Capture the cell that displays the provided text and extract its [X, Y] central coordinate. 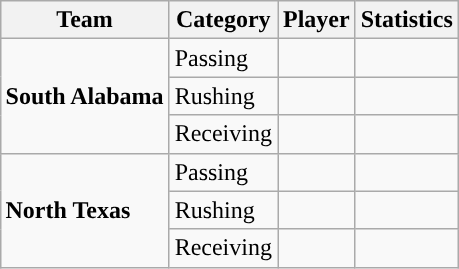
Player [317, 20]
North Texas [84, 210]
Category [223, 20]
Team [84, 20]
South Alabama [84, 96]
Statistics [406, 20]
